Detect which cell encompasses the target text, then output its (x, y) center coordinate. 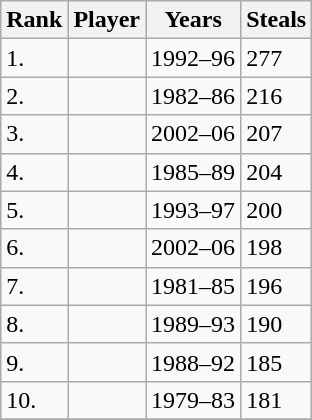
1979–83 (194, 400)
1981–85 (194, 286)
5. (34, 210)
1989–93 (194, 324)
Years (194, 20)
196 (276, 286)
3. (34, 134)
7. (34, 286)
6. (34, 248)
1. (34, 58)
Rank (34, 20)
10. (34, 400)
1985–89 (194, 172)
200 (276, 210)
1982–86 (194, 96)
181 (276, 400)
1988–92 (194, 362)
185 (276, 362)
2. (34, 96)
Player (107, 20)
4. (34, 172)
204 (276, 172)
Steals (276, 20)
198 (276, 248)
277 (276, 58)
1993–97 (194, 210)
216 (276, 96)
1992–96 (194, 58)
8. (34, 324)
9. (34, 362)
207 (276, 134)
190 (276, 324)
